Return [X, Y] of the center of cell containing provided text 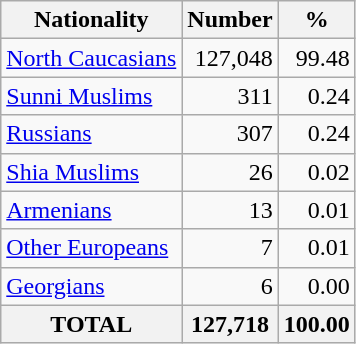
Sunni Muslims [92, 96]
Number [230, 20]
0.02 [316, 172]
0.00 [316, 286]
13 [230, 210]
North Caucasians [92, 58]
26 [230, 172]
307 [230, 134]
127,048 [230, 58]
100.00 [316, 324]
6 [230, 286]
TOTAL [92, 324]
Russians [92, 134]
Armenians [92, 210]
311 [230, 96]
Other Europeans [92, 248]
Shia Muslims [92, 172]
Nationality [92, 20]
127,718 [230, 324]
7 [230, 248]
99.48 [316, 58]
% [316, 20]
Georgians [92, 286]
